Detect which cell encompasses the target text, then output its (x, y) center coordinate. 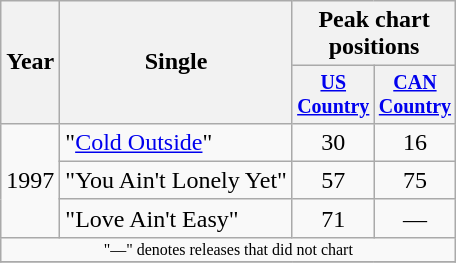
— (415, 218)
71 (333, 218)
CAN Country (415, 94)
30 (333, 142)
1997 (30, 180)
"Love Ain't Easy" (176, 218)
16 (415, 142)
75 (415, 180)
"Cold Outside" (176, 142)
Peak chartpositions (374, 34)
Single (176, 62)
Year (30, 62)
"—" denotes releases that did not chart (228, 249)
"You Ain't Lonely Yet" (176, 180)
57 (333, 180)
US Country (333, 94)
